From the cell containing the given text, extract its center point as (X, Y) coordinate. 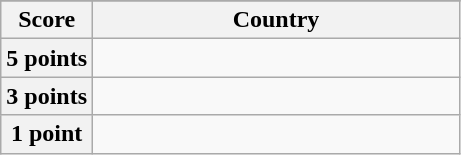
1 point (47, 134)
5 points (47, 58)
Country (276, 20)
3 points (47, 96)
Score (47, 20)
